Determine the [x, y] coordinate at the center of the cell enclosing the given text.  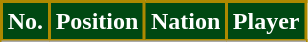
Nation [186, 22]
No. [26, 22]
Player [266, 22]
Position [96, 22]
